Locate the cell with the specified text and output its [x, y] center coordinate. 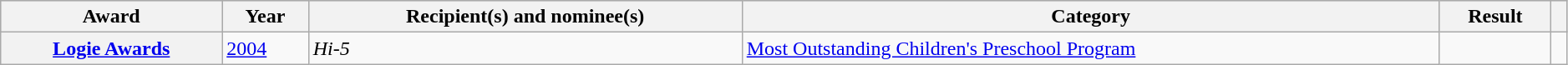
Award [112, 17]
2004 [266, 48]
Recipient(s) and nominee(s) [525, 17]
Year [266, 17]
Logie Awards [112, 48]
Hi-5 [525, 48]
Category [1091, 17]
Result [1495, 17]
Most Outstanding Children's Preschool Program [1091, 48]
